Extract the (X, Y) coordinate from the center of the cell holding the provided text.  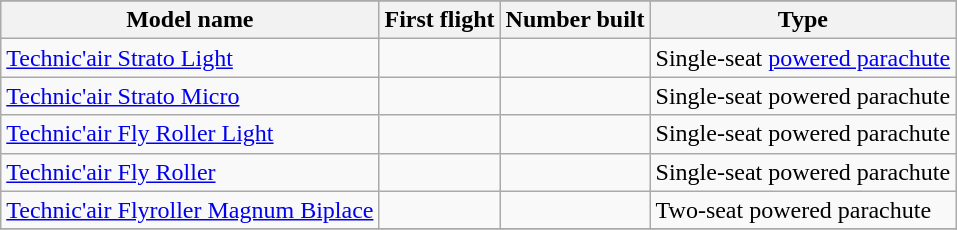
Technic'air Fly Roller (190, 172)
Type (803, 20)
Technic'air Strato Micro (190, 96)
Technic'air Fly Roller Light (190, 134)
Model name (190, 20)
Technic'air Strato Light (190, 58)
Number built (575, 20)
First flight (440, 20)
Technic'air Flyroller Magnum Biplace (190, 210)
Two-seat powered parachute (803, 210)
